Find where the given text appears and provide that cell's center as (X, Y) coordinate. 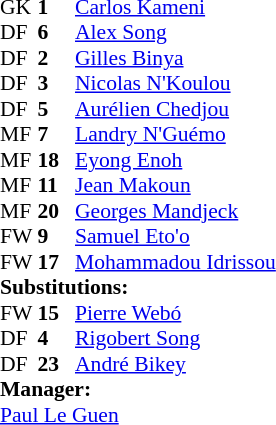
9 (57, 237)
2 (57, 58)
11 (57, 185)
4 (57, 339)
Georges Mandjeck (176, 211)
7 (57, 135)
3 (57, 83)
Mohammadou Idrissou (176, 262)
Jean Makoun (176, 185)
15 (57, 313)
23 (57, 364)
5 (57, 109)
Substitutions: (138, 287)
Alex Song (176, 33)
18 (57, 160)
Gilles Binya (176, 58)
20 (57, 211)
6 (57, 33)
André Bikey (176, 364)
17 (57, 262)
Samuel Eto'o (176, 237)
Rigobert Song (176, 339)
Pierre Webó (176, 313)
Landry N'Guémo (176, 135)
Eyong Enoh (176, 160)
Nicolas N'Koulou (176, 83)
Manager: (138, 389)
Aurélien Chedjou (176, 109)
